Find where the given text appears and provide that cell's center as [X, Y] coordinate. 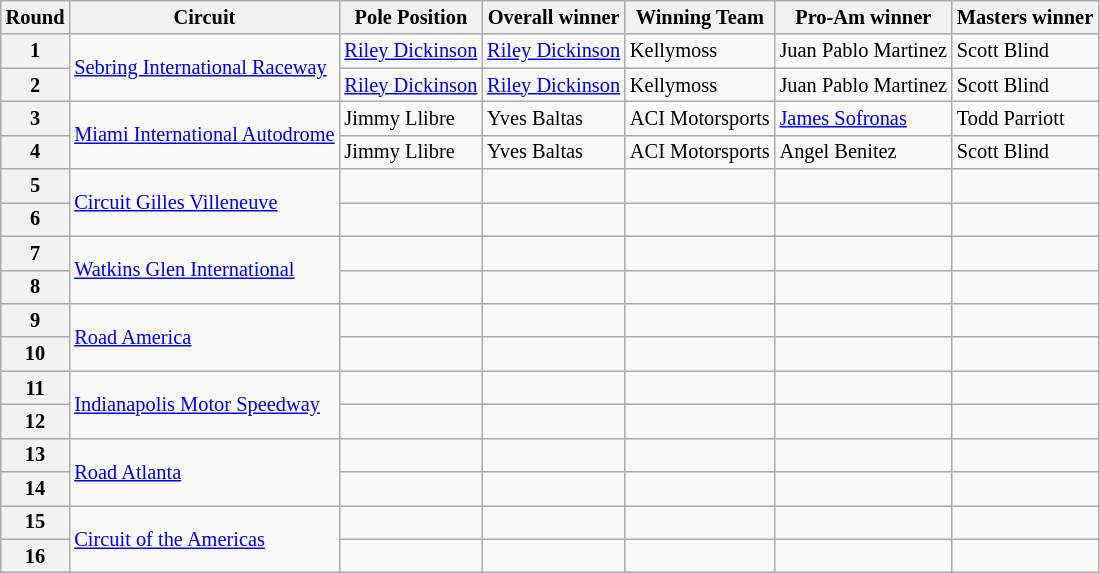
Road Atlanta [204, 472]
Indianapolis Motor Speedway [204, 404]
1 [36, 51]
5 [36, 186]
2 [36, 85]
James Sofronas [864, 118]
6 [36, 219]
Pole Position [412, 17]
12 [36, 421]
15 [36, 522]
7 [36, 253]
3 [36, 118]
Pro-Am winner [864, 17]
Miami International Autodrome [204, 134]
14 [36, 489]
Round [36, 17]
Road America [204, 336]
Angel Benitez [864, 152]
Overall winner [554, 17]
Todd Parriott [1025, 118]
Circuit of the Americas [204, 538]
Masters winner [1025, 17]
Circuit [204, 17]
11 [36, 388]
4 [36, 152]
9 [36, 320]
13 [36, 455]
10 [36, 354]
Watkins Glen International [204, 270]
8 [36, 287]
Winning Team [700, 17]
16 [36, 556]
Sebring International Raceway [204, 68]
Circuit Gilles Villeneuve [204, 202]
